Provide the (x, y) coordinate of the cell's center where the given text is located.  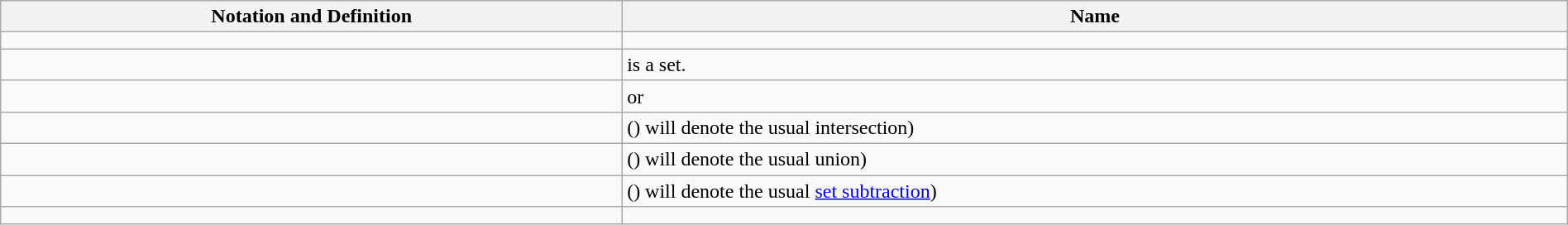
Notation and Definition (312, 17)
() will denote the usual intersection) (1095, 127)
Name (1095, 17)
() will denote the usual set subtraction) (1095, 191)
or (1095, 96)
() will denote the usual union) (1095, 159)
is a set. (1095, 65)
